Provide the (X, Y) coordinate of the cell's center where the given text is located.  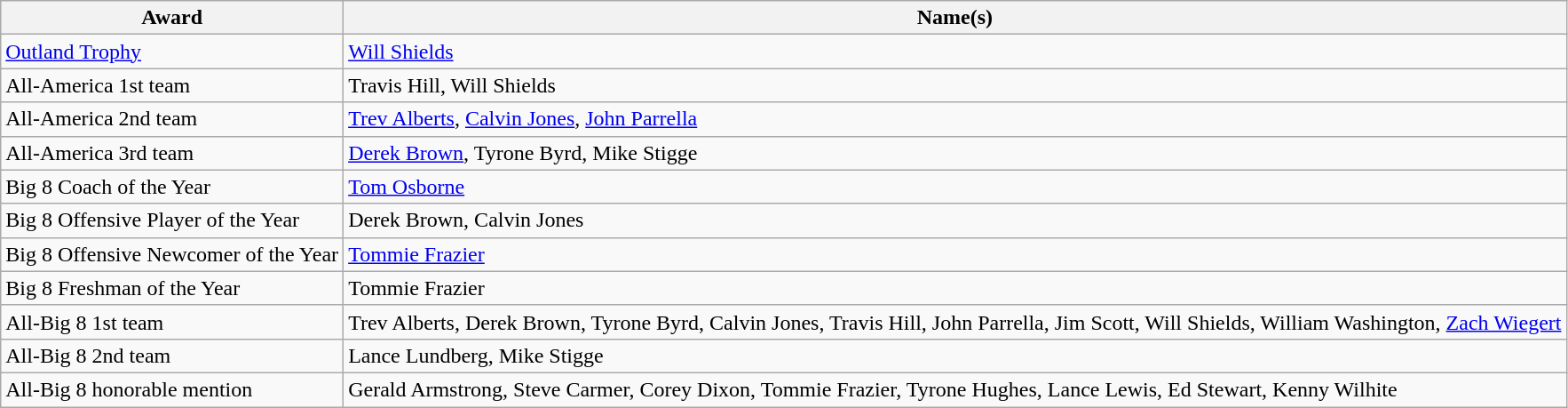
Big 8 Offensive Player of the Year (172, 220)
Travis Hill, Will Shields (955, 85)
Outland Trophy (172, 52)
Derek Brown, Calvin Jones (955, 220)
Name(s) (955, 18)
All-America 2nd team (172, 119)
All-Big 8 1st team (172, 322)
Derek Brown, Tyrone Byrd, Mike Stigge (955, 153)
Gerald Armstrong, Steve Carmer, Corey Dixon, Tommie Frazier, Tyrone Hughes, Lance Lewis, Ed Stewart, Kenny Wilhite (955, 389)
Tom Osborne (955, 187)
All-Big 8 honorable mention (172, 389)
Big 8 Offensive Newcomer of the Year (172, 254)
Will Shields (955, 52)
Lance Lundberg, Mike Stigge (955, 356)
Big 8 Coach of the Year (172, 187)
All-America 1st team (172, 85)
Trev Alberts, Derek Brown, Tyrone Byrd, Calvin Jones, Travis Hill, John Parrella, Jim Scott, Will Shields, William Washington, Zach Wiegert (955, 322)
Trev Alberts, Calvin Jones, John Parrella (955, 119)
Award (172, 18)
Big 8 Freshman of the Year (172, 288)
All-America 3rd team (172, 153)
All-Big 8 2nd team (172, 356)
